From the cell containing the given text, extract its center point as (X, Y) coordinate. 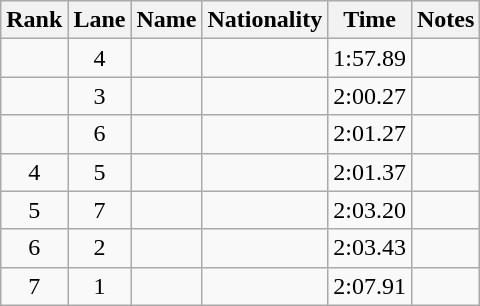
3 (100, 96)
2:00.27 (370, 96)
2:07.91 (370, 286)
Rank (34, 20)
2 (100, 248)
1 (100, 286)
2:03.43 (370, 248)
2:03.20 (370, 210)
Notes (445, 20)
1:57.89 (370, 58)
Lane (100, 20)
Time (370, 20)
2:01.27 (370, 134)
2:01.37 (370, 172)
Nationality (265, 20)
Name (166, 20)
